Identify which cell holds the provided text, then report its [X, Y] central coordinate. 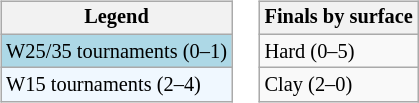
Legend [116, 18]
W25/35 tournaments (0–1) [116, 51]
W15 tournaments (2–4) [116, 85]
Finals by surface [339, 18]
Clay (2–0) [339, 85]
Hard (0–5) [339, 51]
